Return (X, Y) of the center of cell containing provided text 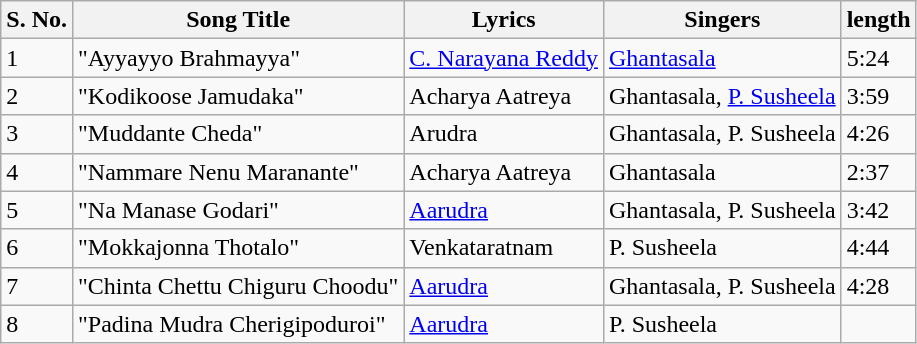
"Muddante Cheda" (238, 134)
Song Title (238, 20)
3:59 (878, 96)
"Ayyayyo Brahmayya" (238, 58)
7 (37, 286)
1 (37, 58)
3:42 (878, 210)
"Mokkajonna Thotalo" (238, 248)
Singers (722, 20)
2:37 (878, 172)
S. No. (37, 20)
"Chinta Chettu Chiguru Choodu" (238, 286)
"Kodikoose Jamudaka" (238, 96)
3 (37, 134)
6 (37, 248)
5:24 (878, 58)
"Padina Mudra Cherigipoduroi" (238, 324)
Arudra (504, 134)
4:28 (878, 286)
Venkataratnam (504, 248)
length (878, 20)
8 (37, 324)
"Na Manase Godari" (238, 210)
5 (37, 210)
Lyrics (504, 20)
"Nammare Nenu Maranante" (238, 172)
4:44 (878, 248)
C. Narayana Reddy (504, 58)
2 (37, 96)
4:26 (878, 134)
4 (37, 172)
